Return the (x, y) coordinate for the center point of the cell that contains the specified text.  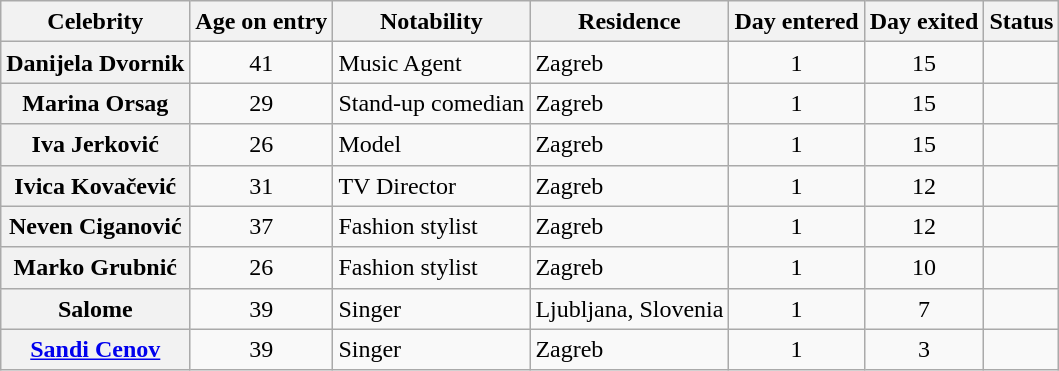
Stand-up comedian (432, 104)
Day entered (796, 22)
3 (924, 350)
Marina Orsag (96, 104)
Ljubljana, Slovenia (630, 308)
Sandi Cenov (96, 350)
31 (262, 186)
7 (924, 308)
Salome (96, 308)
Iva Jerković (96, 144)
Residence (630, 22)
Day exited (924, 22)
Music Agent (432, 62)
Danijela Dvornik (96, 62)
Model (432, 144)
10 (924, 268)
Neven Ciganović (96, 226)
Ivica Kovačević (96, 186)
37 (262, 226)
Marko Grubnić (96, 268)
29 (262, 104)
Age on entry (262, 22)
41 (262, 62)
Notability (432, 22)
Status (1022, 22)
Celebrity (96, 22)
TV Director (432, 186)
